Pinpoint the cell where the given text exists, returning its [x, y] midpoint coordinate. 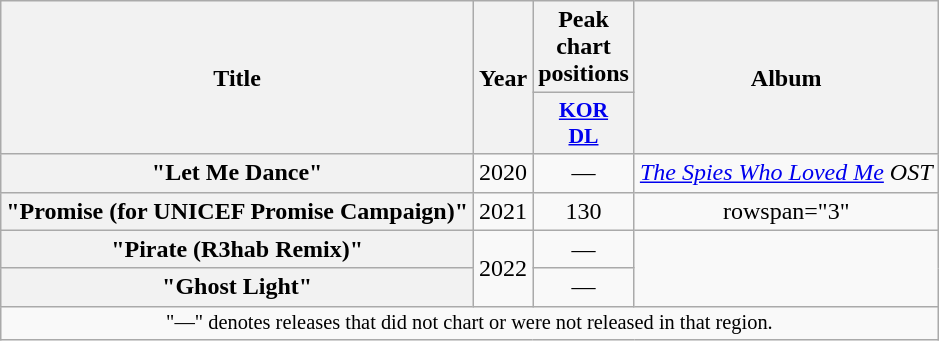
"Promise (for UNICEF Promise Campaign)" [238, 211]
2020 [504, 173]
Peak chart positions [584, 47]
rowspan="3" [786, 211]
"—" denotes releases that did not chart or were not released in that region. [470, 323]
2022 [504, 268]
130 [584, 211]
2021 [504, 211]
The Spies Who Loved Me OST [786, 173]
Album [786, 78]
"Ghost Light" [238, 287]
"Let Me Dance" [238, 173]
Title [238, 78]
KORDL [584, 124]
"Pirate (R3hab Remix)" [238, 249]
Year [504, 78]
